Scan for the cell matching the given text and deliver its (X, Y) coordinate at center. 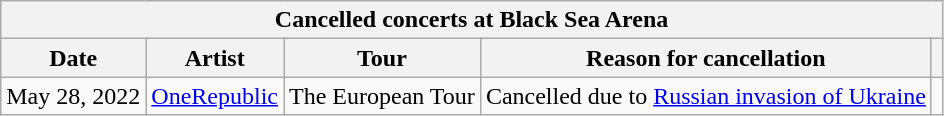
The European Tour (382, 96)
Cancelled concerts at Black Sea Arena (472, 20)
OneRepublic (215, 96)
Artist (215, 58)
May 28, 2022 (74, 96)
Cancelled due to Russian invasion of Ukraine (706, 96)
Date (74, 58)
Tour (382, 58)
Reason for cancellation (706, 58)
